Capture the cell that displays the provided text and extract its [x, y] central coordinate. 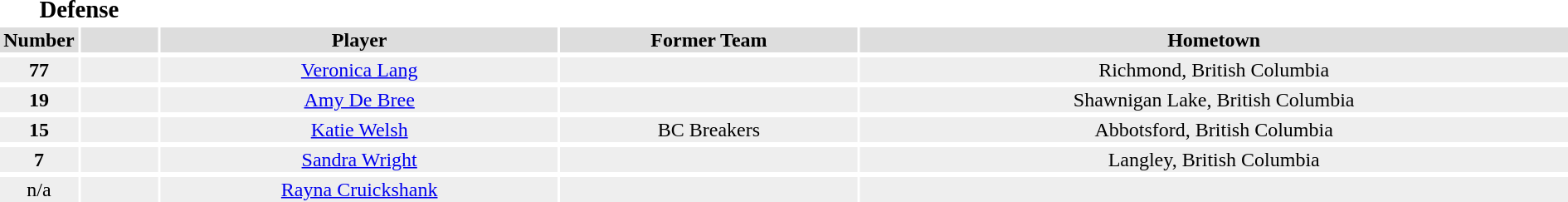
Veronica Lang [360, 70]
Rayna Cruickshank [360, 190]
19 [39, 100]
n/a [39, 190]
15 [39, 130]
Amy De Bree [360, 100]
Katie Welsh [360, 130]
Former Team [709, 40]
Shawnigan Lake, British Columbia [1214, 100]
Richmond, British Columbia [1214, 70]
Abbotsford, British Columbia [1214, 130]
Sandra Wright [360, 160]
BC Breakers [709, 130]
Hometown [1214, 40]
Langley, British Columbia [1214, 160]
Number [39, 40]
7 [39, 160]
Player [360, 40]
77 [39, 70]
